Locate the cell with the specified text and output its [X, Y] center coordinate. 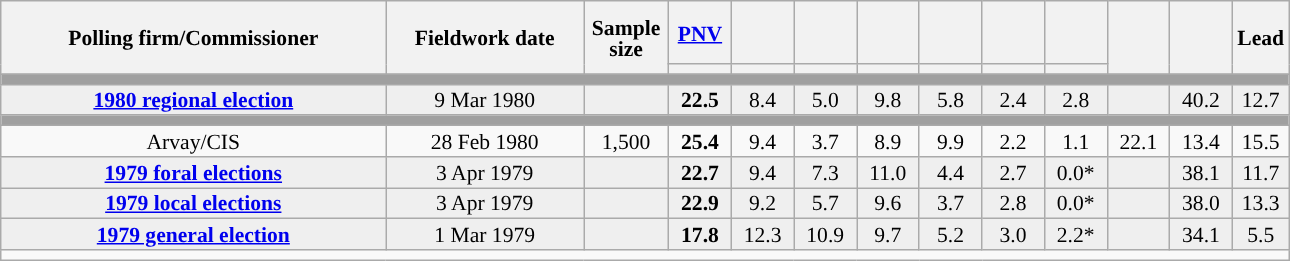
1979 general election [194, 234]
22.1 [1138, 142]
15.5 [1260, 142]
22.5 [700, 100]
Fieldwork date [485, 38]
5.8 [950, 100]
28 Feb 1980 [485, 142]
3.0 [1014, 234]
8.4 [762, 100]
38.1 [1202, 172]
11.7 [1260, 172]
1 Mar 1979 [485, 234]
Arvay/CIS [194, 142]
22.7 [700, 172]
12.7 [1260, 100]
1979 foral elections [194, 172]
9.9 [950, 142]
2.2* [1076, 234]
1.1 [1076, 142]
Polling firm/Commissioner [194, 38]
1,500 [626, 142]
2.7 [1014, 172]
25.4 [700, 142]
5.2 [950, 234]
9 Mar 1980 [485, 100]
5.7 [826, 204]
1979 local elections [194, 204]
1980 regional election [194, 100]
9.8 [888, 100]
17.8 [700, 234]
2.4 [1014, 100]
12.3 [762, 234]
8.9 [888, 142]
5.0 [826, 100]
10.9 [826, 234]
Sample size [626, 38]
4.4 [950, 172]
9.2 [762, 204]
11.0 [888, 172]
PNV [700, 32]
5.5 [1260, 234]
22.9 [700, 204]
9.7 [888, 234]
9.6 [888, 204]
13.4 [1202, 142]
34.1 [1202, 234]
7.3 [826, 172]
13.3 [1260, 204]
2.2 [1014, 142]
38.0 [1202, 204]
40.2 [1202, 100]
Lead [1260, 38]
